Locate the cell with the specified text and output its [x, y] center coordinate. 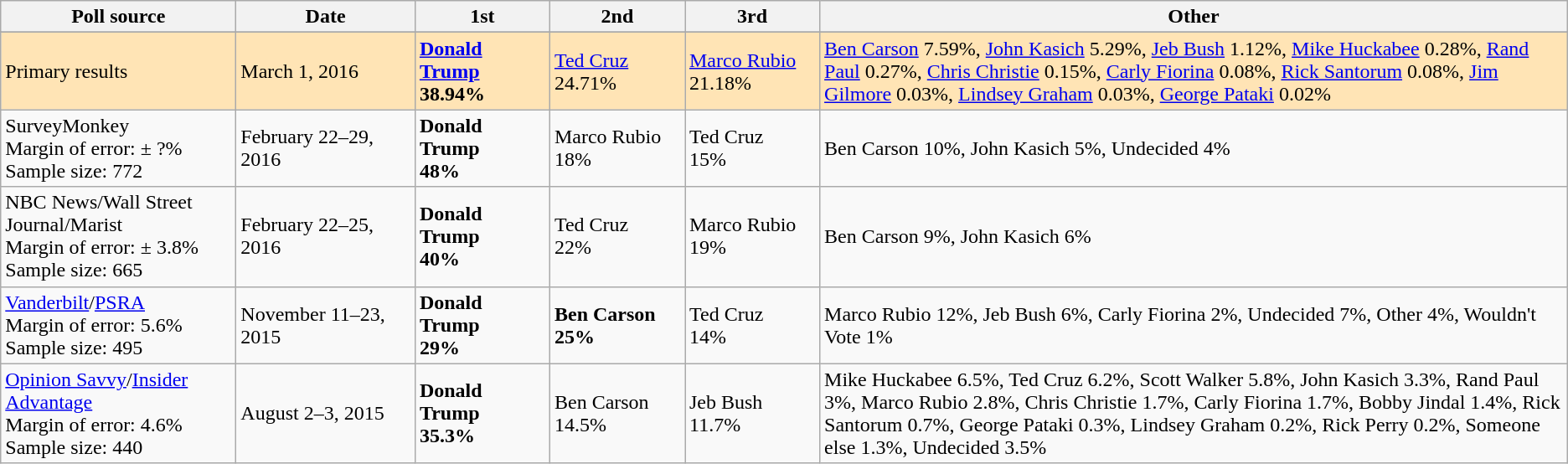
1st [482, 17]
Vanderbilt/PSRAMargin of error: 5.6% Sample size: 495 [119, 325]
Marco Rubio21.18% [752, 71]
February 22–29, 2016 [326, 148]
Ben Carson 10%, John Kasich 5%, Undecided 4% [1194, 148]
November 11–23, 2015 [326, 325]
Marco Rubio19% [752, 236]
3rd [752, 17]
Ben Carson25% [616, 325]
Ted Cruz14% [752, 325]
Ted Cruz22% [616, 236]
Jeb Bush11.7% [752, 414]
SurveyMonkeyMargin of error: ± ?% Sample size: 772 [119, 148]
Poll source [119, 17]
Ben Carson 9%, John Kasich 6% [1194, 236]
Marco Rubio 12%, Jeb Bush 6%, Carly Fiorina 2%, Undecided 7%, Other 4%, Wouldn't Vote 1% [1194, 325]
Date [326, 17]
August 2–3, 2015 [326, 414]
February 22–25, 2016 [326, 236]
NBC News/Wall StreetJournal/MaristMargin of error: ± 3.8% Sample size: 665 [119, 236]
Other [1194, 17]
Primary results [119, 71]
Marco Rubio18% [616, 148]
Ben Carson14.5% [616, 414]
Opinion Savvy/Insider AdvantageMargin of error: 4.6% Sample size: 440 [119, 414]
2nd [616, 17]
Donald Trump40% [482, 236]
Donald Trump29% [482, 325]
Ted Cruz15% [752, 148]
March 1, 2016 [326, 71]
Ted Cruz24.71% [616, 71]
Donald Trump38.94% [482, 71]
Donald Trump48% [482, 148]
Donald Trump35.3% [482, 414]
